Detect which cell encompasses the target text, then output its [X, Y] center coordinate. 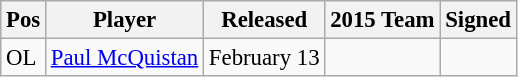
Signed [478, 20]
2015 Team [382, 20]
Player [125, 20]
February 13 [264, 58]
Released [264, 20]
Pos [24, 20]
OL [24, 58]
Paul McQuistan [125, 58]
